Scan for the cell matching the given text and deliver its (x, y) coordinate at center. 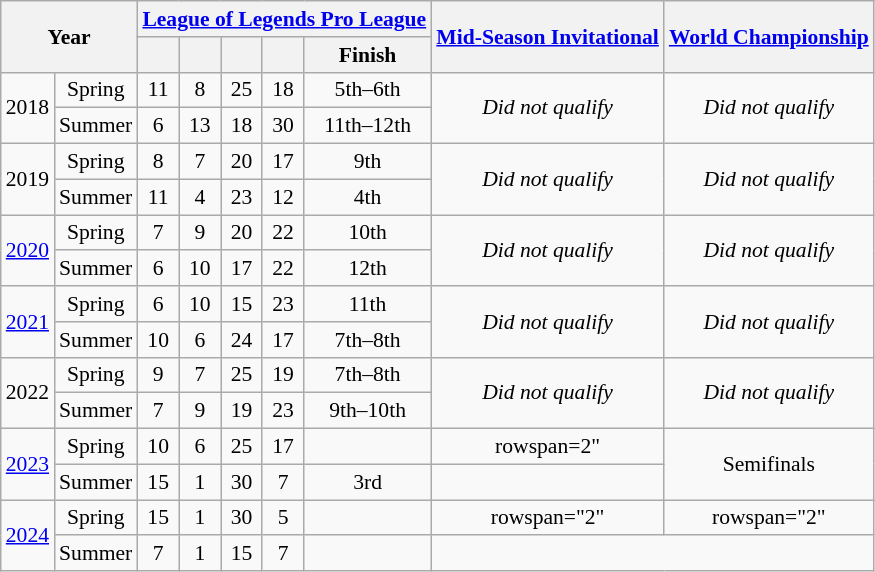
10th (368, 233)
2018 (28, 108)
3rd (368, 482)
rowspan=2" (548, 447)
Semifinals (769, 464)
4 (200, 197)
Finish (368, 55)
2022 (28, 392)
11th (368, 304)
2021 (28, 322)
5 (283, 518)
9th–10th (368, 411)
4th (368, 197)
2024 (28, 536)
2019 (28, 180)
2020 (28, 250)
12 (283, 197)
24 (242, 340)
13 (200, 126)
Year (70, 36)
Mid-Season Invitational (548, 36)
11th–12th (368, 126)
5th–6th (368, 90)
2023 (28, 464)
League of Legends Pro League (284, 19)
12th (368, 269)
World Championship (769, 36)
9th (368, 162)
